Extract the [X, Y] coordinate from the center of the cell holding the provided text.  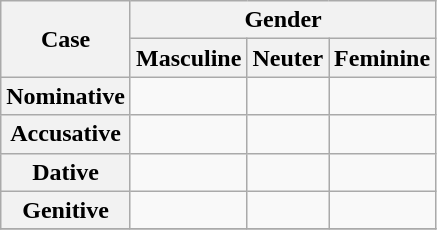
Neuter [288, 58]
Feminine [382, 58]
Accusative [66, 134]
Masculine [188, 58]
Genitive [66, 210]
Case [66, 39]
Dative [66, 172]
Nominative [66, 96]
Gender [282, 20]
